Search for the cell housing the specified text and yield its [x, y] center coordinate. 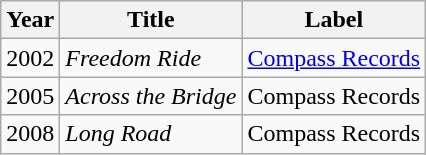
2008 [30, 134]
Title [151, 20]
Freedom Ride [151, 58]
2005 [30, 96]
Long Road [151, 134]
Year [30, 20]
Label [334, 20]
Across the Bridge [151, 96]
2002 [30, 58]
